Find where the given text appears and provide that cell's center as (x, y) coordinate. 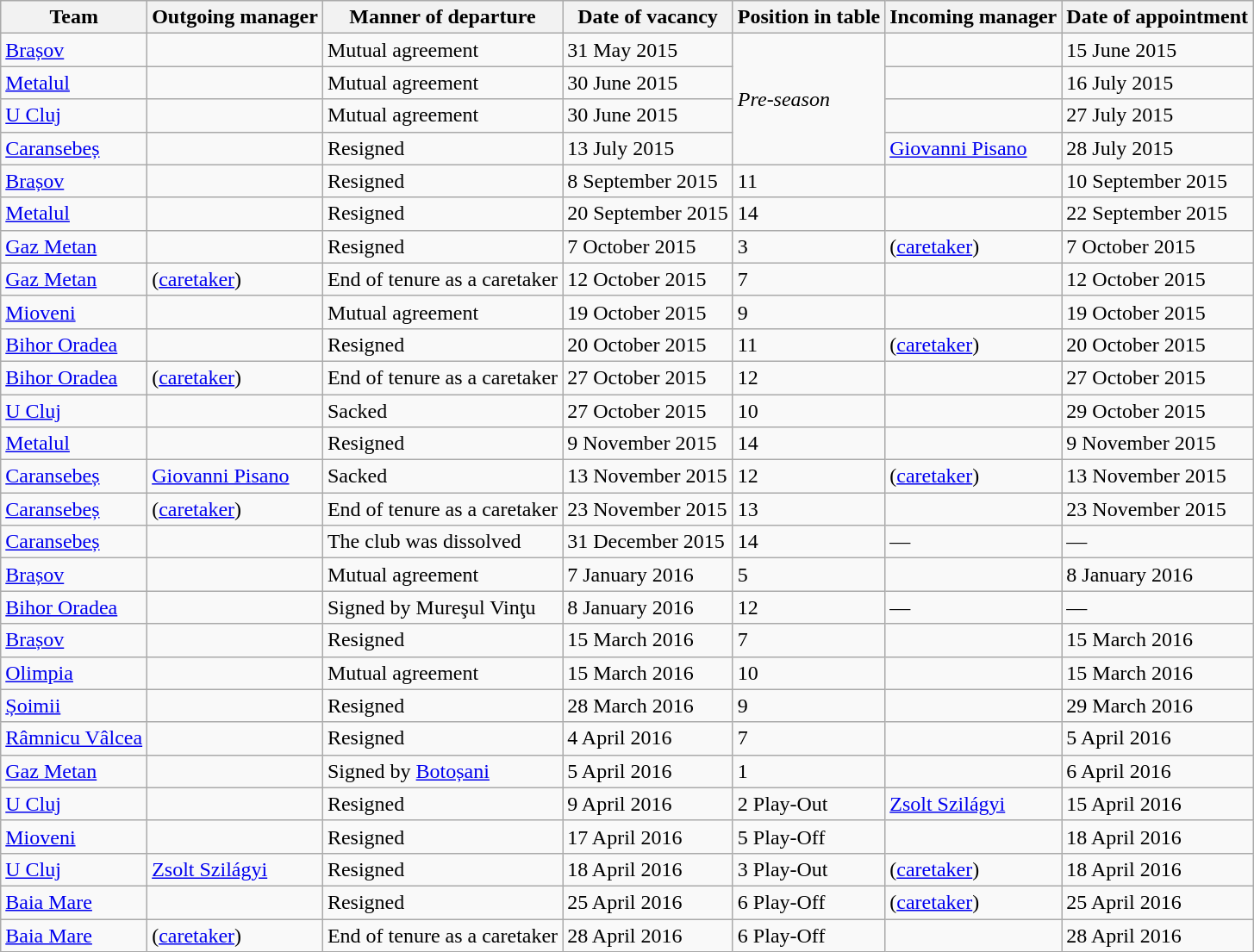
16 July 2015 (1157, 83)
6 April 2016 (1157, 771)
Manner of departure (442, 17)
8 September 2015 (648, 181)
7 January 2016 (648, 575)
Râmnicu Vâlcea (74, 738)
22 September 2015 (1157, 214)
5 Play-Off (808, 837)
Pre-season (808, 99)
Signed by Mureşul Vinţu (442, 607)
Signed by Botoșani (442, 771)
Date of vacancy (648, 17)
Olimpia (74, 673)
20 September 2015 (648, 214)
27 July 2015 (1157, 115)
29 October 2015 (1157, 411)
Incoming manager (974, 17)
17 April 2016 (648, 837)
The club was dissolved (442, 542)
13 (808, 509)
Team (74, 17)
29 March 2016 (1157, 706)
3 (808, 246)
28 March 2016 (648, 706)
Outgoing manager (235, 17)
31 May 2015 (648, 50)
15 April 2016 (1157, 804)
10 September 2015 (1157, 181)
28 July 2015 (1157, 148)
5 (808, 575)
13 July 2015 (648, 148)
3 Play-Out (808, 869)
1 (808, 771)
15 June 2015 (1157, 50)
9 April 2016 (648, 804)
4 April 2016 (648, 738)
2 Play-Out (808, 804)
Șoimii (74, 706)
Date of appointment (1157, 17)
Position in table (808, 17)
31 December 2015 (648, 542)
